Pinpoint the cell where the given text exists, returning its (x, y) midpoint coordinate. 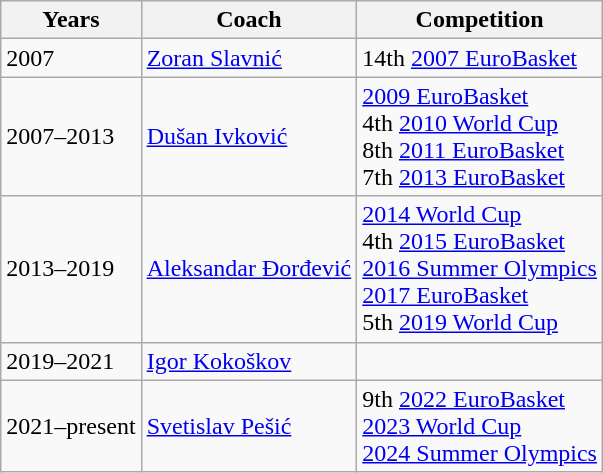
Competition (480, 20)
Svetislav Pešić (249, 426)
Dušan Ivković (249, 136)
Zoran Slavnić (249, 58)
14th 2007 EuroBasket (480, 58)
Igor Kokoškov (249, 361)
Aleksandar Đorđević (249, 269)
Coach (249, 20)
2013–2019 (71, 269)
2019–2021 (71, 361)
9th 2022 EuroBasket 2023 World Cup 2024 Summer Olympics (480, 426)
2021–present (71, 426)
2007 (71, 58)
2014 World Cup 4th 2015 EuroBasket 2016 Summer Olympics 2017 EuroBasket 5th 2019 World Cup (480, 269)
2007–2013 (71, 136)
2009 EuroBasket 4th 2010 World Cup 8th 2011 EuroBasket 7th 2013 EuroBasket (480, 136)
Years (71, 20)
